Detect which cell encompasses the target text, then output its (x, y) center coordinate. 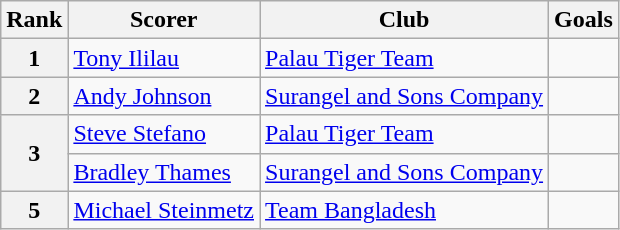
3 (34, 153)
Bradley Thames (164, 172)
Tony Ililau (164, 58)
Club (404, 20)
Goals (584, 20)
Team Bangladesh (404, 210)
Rank (34, 20)
Steve Stefano (164, 134)
1 (34, 58)
Scorer (164, 20)
2 (34, 96)
5 (34, 210)
Michael Steinmetz (164, 210)
Andy Johnson (164, 96)
